For the text-containing cell, return its midpoint in (x, y) coordinate format. 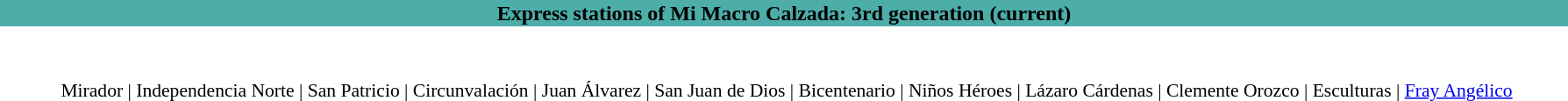
Express stations of Mi Macro Calzada: 3rd generation (current) (784, 13)
